Return [x, y] of the center of cell containing provided text 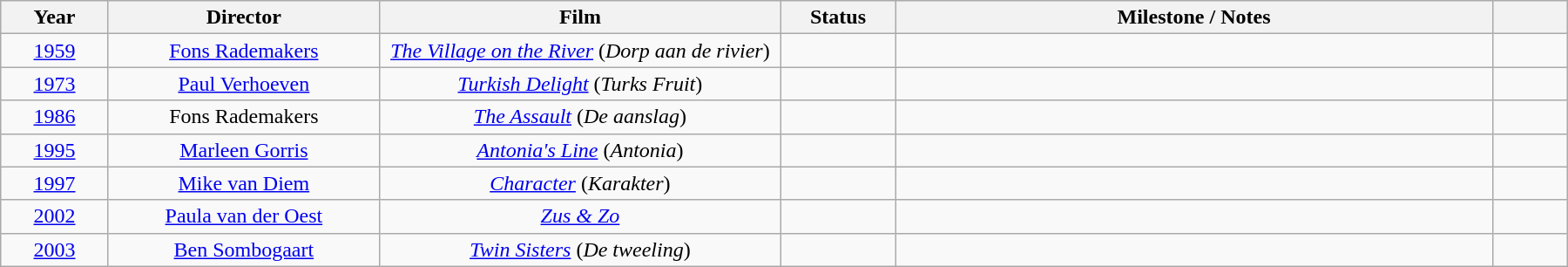
Turkish Delight (Turks Fruit) [580, 84]
1973 [55, 84]
Year [55, 17]
2003 [55, 250]
The Assault (De aanslag) [580, 117]
Director [244, 17]
Mike van Diem [244, 183]
Paula van der Oest [244, 216]
Antonia's Line (Antonia) [580, 150]
2002 [55, 216]
1986 [55, 117]
1995 [55, 150]
Twin Sisters (De tweeling) [580, 250]
Status [838, 17]
1997 [55, 183]
Marleen Gorris [244, 150]
The Village on the River (Dorp aan de rivier) [580, 51]
Ben Sombogaart [244, 250]
1959 [55, 51]
Milestone / Notes [1194, 17]
Film [580, 17]
Zus & Zo [580, 216]
Character (Karakter) [580, 183]
Paul Verhoeven [244, 84]
